Return (X, Y) of the center of cell containing provided text 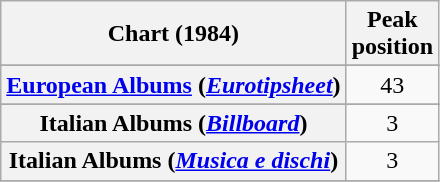
European Albums (Eurotipsheet) (174, 85)
Chart (1984) (174, 34)
Italian Albums (Billboard) (174, 123)
Italian Albums (Musica e dischi) (174, 161)
43 (392, 85)
Peakposition (392, 34)
